Provide the (X, Y) coordinate of the cell's center where the given text is located.  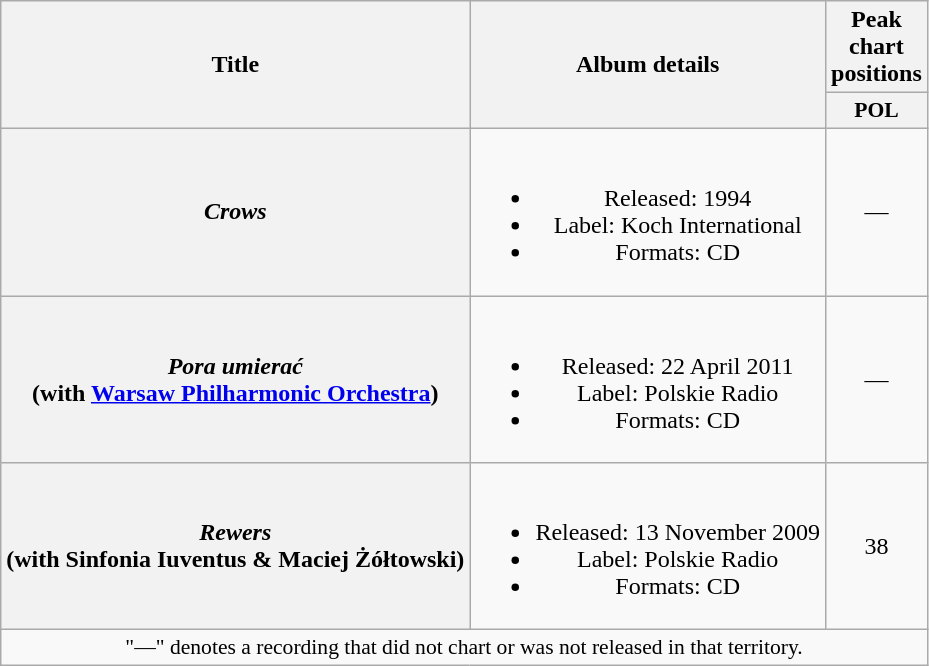
Released: 13 November 2009Label: Polskie RadioFormats: CD (648, 546)
Released: 1994Label: Koch InternationalFormats: CD (648, 212)
Crows (236, 212)
Released: 22 April 2011Label: Polskie RadioFormats: CD (648, 380)
Album details (648, 65)
"—" denotes a recording that did not chart or was not released in that territory. (464, 648)
Rewers(with Sinfonia Iuventus & Maciej Żółtowski) (236, 546)
Peak chart positions (877, 47)
Pora umierać(with Warsaw Philharmonic Orchestra) (236, 380)
POL (877, 111)
Title (236, 65)
38 (877, 546)
